Pinpoint the cell where the given text exists, returning its [X, Y] midpoint coordinate. 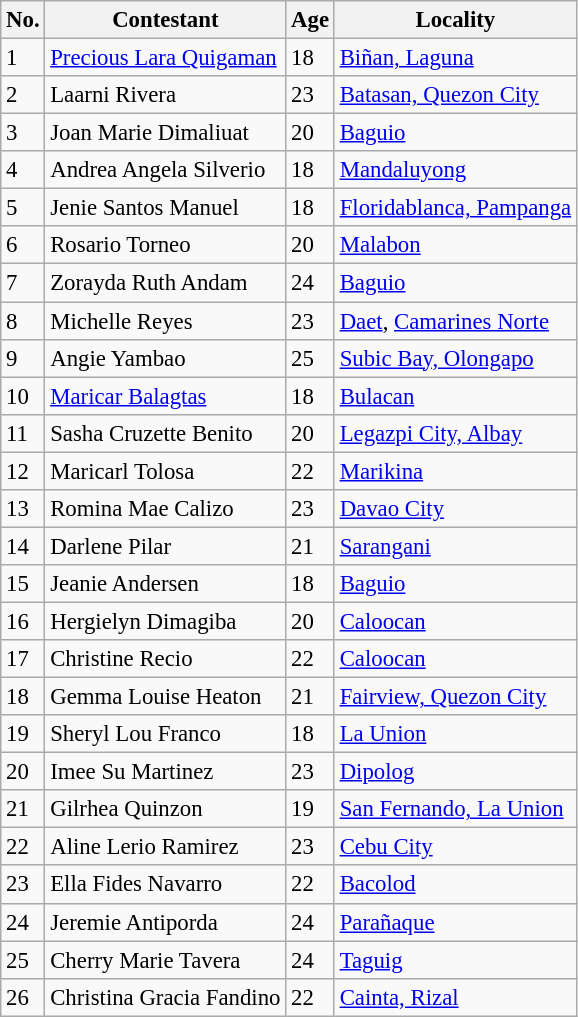
Age [310, 20]
Laarni Rivera [166, 95]
17 [23, 659]
Angie Yambao [166, 358]
Bulacan [455, 396]
16 [23, 621]
Sheryl Lou Franco [166, 734]
Biñan, Laguna [455, 58]
Jenie Santos Manuel [166, 208]
Contestant [166, 20]
10 [23, 396]
11 [23, 433]
5 [23, 208]
15 [23, 584]
Taguig [455, 960]
9 [23, 358]
Batasan, Quezon City [455, 95]
Precious Lara Quigaman [166, 58]
3 [23, 133]
4 [23, 170]
Christine Recio [166, 659]
Mandaluyong [455, 170]
Gemma Louise Heaton [166, 697]
Bacolod [455, 885]
Jeremie Antiporda [166, 922]
Christina Gracia Fandino [166, 997]
Michelle Reyes [166, 321]
Daet, Camarines Norte [455, 321]
7 [23, 283]
Sarangani [455, 546]
No. [23, 20]
Andrea Angela Silverio [166, 170]
Subic Bay, Olongapo [455, 358]
26 [23, 997]
Gilrhea Quinzon [166, 809]
Cherry Marie Tavera [166, 960]
Sasha Cruzette Benito [166, 433]
Aline Lerio Ramirez [166, 847]
Locality [455, 20]
12 [23, 471]
Joan Marie Dimaliuat [166, 133]
Parañaque [455, 922]
Davao City [455, 509]
Marikina [455, 471]
Maricarl Tolosa [166, 471]
Maricar Balagtas [166, 396]
Darlene Pilar [166, 546]
La Union [455, 734]
6 [23, 245]
Dipolog [455, 772]
Jeanie Andersen [166, 584]
Floridablanca, Pampanga [455, 208]
Malabon [455, 245]
San Fernando, La Union [455, 809]
Cainta, Rizal [455, 997]
1 [23, 58]
Hergielyn Dimagiba [166, 621]
Rosario Torneo [166, 245]
Legazpi City, Albay [455, 433]
Imee Su Martinez [166, 772]
2 [23, 95]
14 [23, 546]
13 [23, 509]
8 [23, 321]
Ella Fides Navarro [166, 885]
Fairview, Quezon City [455, 697]
Zorayda Ruth Andam [166, 283]
Cebu City [455, 847]
Romina Mae Calizo [166, 509]
